Pinpoint the cell where the given text exists, returning its (X, Y) midpoint coordinate. 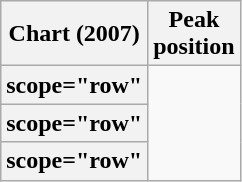
Peakposition (194, 34)
Chart (2007) (74, 34)
